Search for the cell housing the specified text and yield its [X, Y] center coordinate. 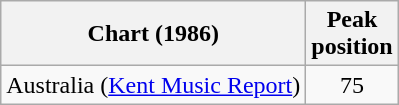
75 [352, 85]
Chart (1986) [154, 34]
Peakposition [352, 34]
Australia (Kent Music Report) [154, 85]
